Return (X, Y) of the center of cell containing provided text 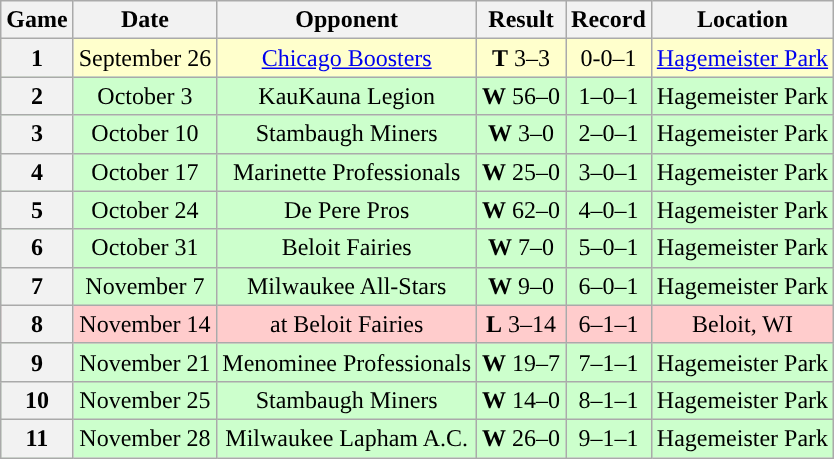
Game (37, 20)
10 (37, 400)
Opponent (347, 20)
5–0–1 (609, 248)
October 3 (145, 96)
Record (609, 20)
6–0–1 (609, 286)
at Beloit Fairies (347, 324)
11 (37, 438)
W 7–0 (522, 248)
De Pere Pros (347, 210)
Chicago Boosters (347, 58)
9–1–1 (609, 438)
W 62–0 (522, 210)
KauKauna Legion (347, 96)
W 25–0 (522, 172)
Date (145, 20)
8–1–1 (609, 400)
October 10 (145, 134)
October 31 (145, 248)
8 (37, 324)
Beloit, WI (742, 324)
Location (742, 20)
4–0–1 (609, 210)
November 21 (145, 362)
Milwaukee All-Stars (347, 286)
T 3–3 (522, 58)
Milwaukee Lapham A.C. (347, 438)
November 7 (145, 286)
October 17 (145, 172)
L 3–14 (522, 324)
Beloit Fairies (347, 248)
1 (37, 58)
Marinette Professionals (347, 172)
2 (37, 96)
Result (522, 20)
7 (37, 286)
November 14 (145, 324)
W 9–0 (522, 286)
6 (37, 248)
W 19–7 (522, 362)
3 (37, 134)
6–1–1 (609, 324)
1–0–1 (609, 96)
9 (37, 362)
September 26 (145, 58)
3–0–1 (609, 172)
W 26–0 (522, 438)
2–0–1 (609, 134)
October 24 (145, 210)
0-0–1 (609, 58)
W 56–0 (522, 96)
W 14–0 (522, 400)
November 28 (145, 438)
November 25 (145, 400)
Menominee Professionals (347, 362)
4 (37, 172)
5 (37, 210)
7–1–1 (609, 362)
W 3–0 (522, 134)
